Capture the cell that displays the provided text and extract its [x, y] central coordinate. 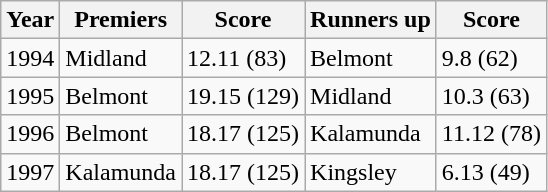
Year [30, 20]
1997 [30, 172]
6.13 (49) [491, 172]
1994 [30, 58]
1995 [30, 96]
Premiers [121, 20]
9.8 (62) [491, 58]
10.3 (63) [491, 96]
12.11 (83) [244, 58]
19.15 (129) [244, 96]
Kingsley [371, 172]
1996 [30, 134]
11.12 (78) [491, 134]
Runners up [371, 20]
